Capture the cell that displays the provided text and extract its (X, Y) central coordinate. 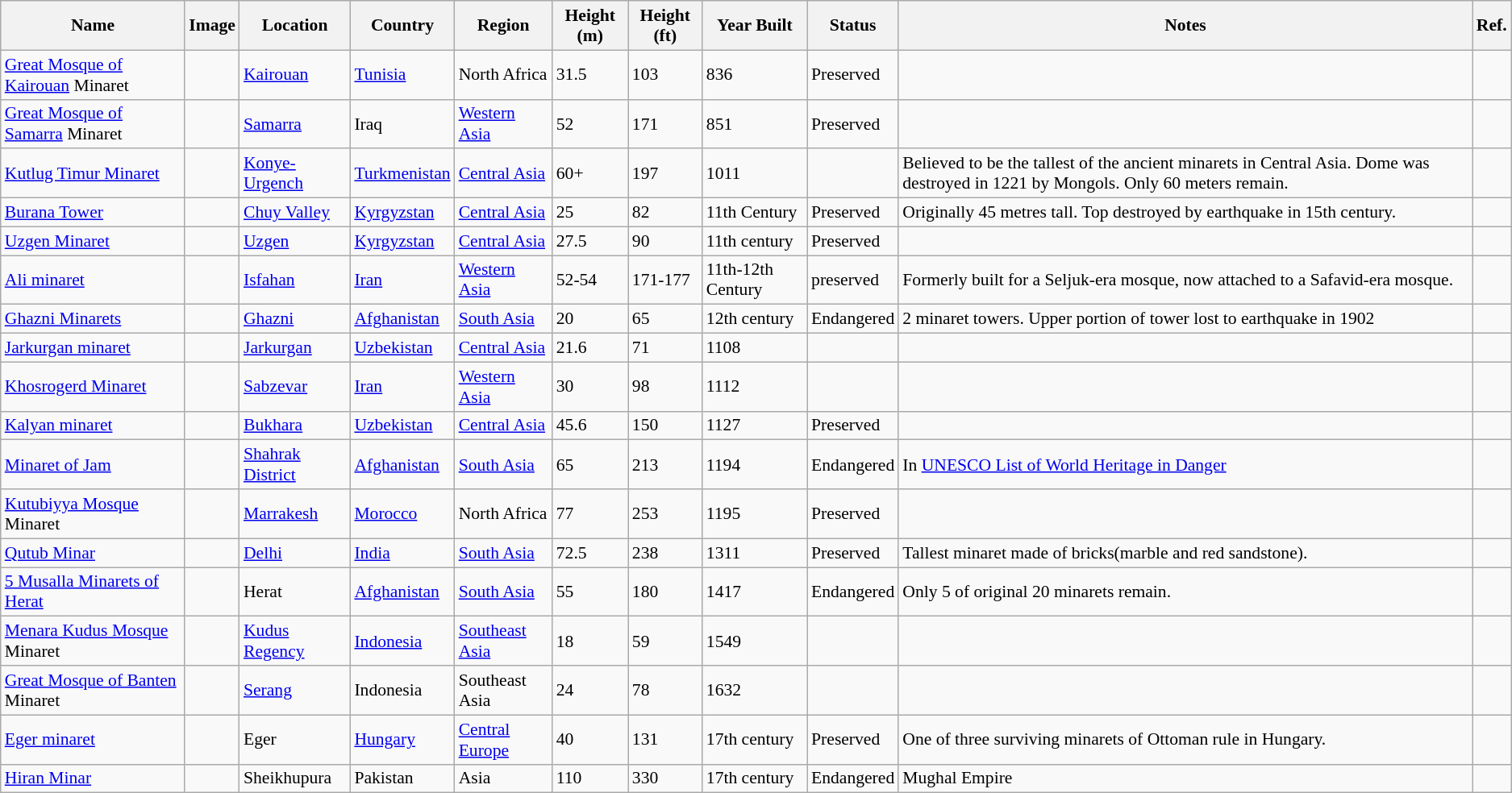
One of three surviving minarets of Ottoman rule in Hungary. (1185, 740)
1194 (755, 464)
Believed to be the tallest of the ancient minarets in Central Asia. Dome was destroyed in 1221 by Mongols. Only 60 meters remain. (1185, 174)
60+ (590, 174)
836 (755, 74)
Isfahan (295, 280)
Tallest minaret made of bricks(marble and red sandstone). (1185, 553)
31.5 (590, 74)
330 (665, 778)
1632 (755, 690)
72.5 (590, 553)
Ref. (1492, 26)
1311 (755, 553)
Region (503, 26)
Hungary (402, 740)
Height (m) (590, 26)
Delhi (295, 553)
197 (665, 174)
1112 (755, 387)
71 (665, 348)
Menara Kudus Mosque Minaret (94, 641)
1011 (755, 174)
Marrakesh (295, 514)
Bukhara (295, 426)
Location (295, 26)
Tunisia (402, 74)
78 (665, 690)
150 (665, 426)
11th Century (755, 213)
110 (590, 778)
Qutub Minar (94, 553)
Status (853, 26)
Jarkurgan (295, 348)
Ghazni Minarets (94, 319)
18 (590, 641)
Ghazni (295, 319)
Eger minaret (94, 740)
Chuy Valley (295, 213)
253 (665, 514)
1549 (755, 641)
45.6 (590, 426)
52-54 (590, 280)
Originally 45 metres tall. Top destroyed by earthquake in 15th century. (1185, 213)
Konye-Urgench (295, 174)
40 (590, 740)
77 (590, 514)
25 (590, 213)
Great Mosque of Kairouan Minaret (94, 74)
Pakistan (402, 778)
Year Built (755, 26)
Name (94, 26)
Sheikhupura (295, 778)
Great Mosque of Samarra Minaret (94, 124)
Eger (295, 740)
Country (402, 26)
Asia (503, 778)
213 (665, 464)
Great Mosque of Banten Minaret (94, 690)
98 (665, 387)
Kairouan (295, 74)
180 (665, 592)
11th-12th Century (755, 280)
Sabzevar (295, 387)
Kutlug Timur Minaret (94, 174)
24 (590, 690)
Image (212, 26)
Kalyan minaret (94, 426)
171-177 (665, 280)
1108 (755, 348)
1127 (755, 426)
In UNESCO List of World Heritage in Danger (1185, 464)
Kutubiyya Mosque Minaret (94, 514)
1417 (755, 592)
Khosrogerd Minaret (94, 387)
55 (590, 592)
11th century (755, 241)
Only 5 of original 20 minarets remain. (1185, 592)
Formerly built for a Seljuk-era mosque, now attached to a Safavid-era mosque. (1185, 280)
Morocco (402, 514)
103 (665, 74)
Burana Tower (94, 213)
171 (665, 124)
Ali minaret (94, 280)
Mughal Empire (1185, 778)
Herat (295, 592)
Uzgen (295, 241)
preserved (853, 280)
Serang (295, 690)
Shahrak District (295, 464)
30 (590, 387)
Notes (1185, 26)
21.6 (590, 348)
27.5 (590, 241)
Central Europe (503, 740)
2 minaret towers. Upper portion of tower lost to earthquake in 1902 (1185, 319)
5 Musalla Minarets of Herat (94, 592)
Kudus Regency (295, 641)
20 (590, 319)
Jarkurgan minaret (94, 348)
90 (665, 241)
Samarra (295, 124)
12th century (755, 319)
Turkmenistan (402, 174)
Uzgen Minaret (94, 241)
India (402, 553)
Height (ft) (665, 26)
Minaret of Jam (94, 464)
59 (665, 641)
Hiran Minar (94, 778)
Iraq (402, 124)
131 (665, 740)
238 (665, 553)
82 (665, 213)
52 (590, 124)
1195 (755, 514)
851 (755, 124)
